Determine the (X, Y) coordinate at the center of the cell enclosing the given text.  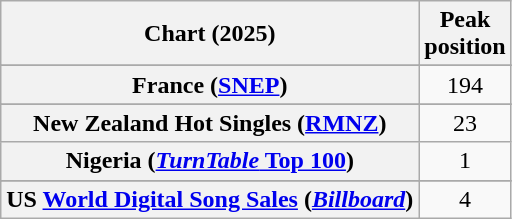
Nigeria (TurnTable Top 100) (210, 161)
Chart (2025) (210, 34)
23 (465, 123)
France (SNEP) (210, 85)
4 (465, 199)
194 (465, 85)
New Zealand Hot Singles (RMNZ) (210, 123)
US World Digital Song Sales (Billboard) (210, 199)
Peakposition (465, 34)
1 (465, 161)
